Scan for the cell matching the given text and deliver its [X, Y] coordinate at center. 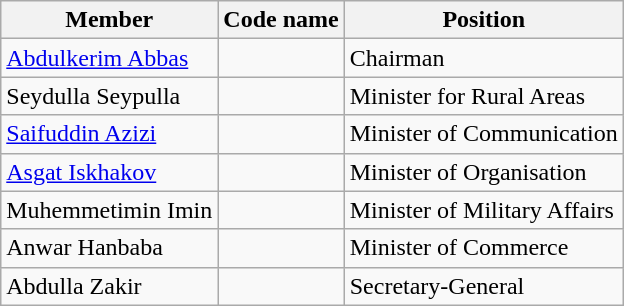
Position [484, 20]
Code name [281, 20]
Seydulla Seypulla [110, 96]
Minister for Rural Areas [484, 96]
Abdulla Zakir [110, 286]
Minister of Commerce [484, 248]
Anwar Hanbaba [110, 248]
Muhemmetimin Imin [110, 210]
Saifuddin Azizi [110, 134]
Chairman [484, 58]
Minister of Communication [484, 134]
Minister of Organisation [484, 172]
Secretary-General [484, 286]
Asgat Iskhakov [110, 172]
Minister of Military Affairs [484, 210]
Abdulkerim Abbas [110, 58]
Member [110, 20]
